Find where the given text appears and provide that cell's center as (X, Y) coordinate. 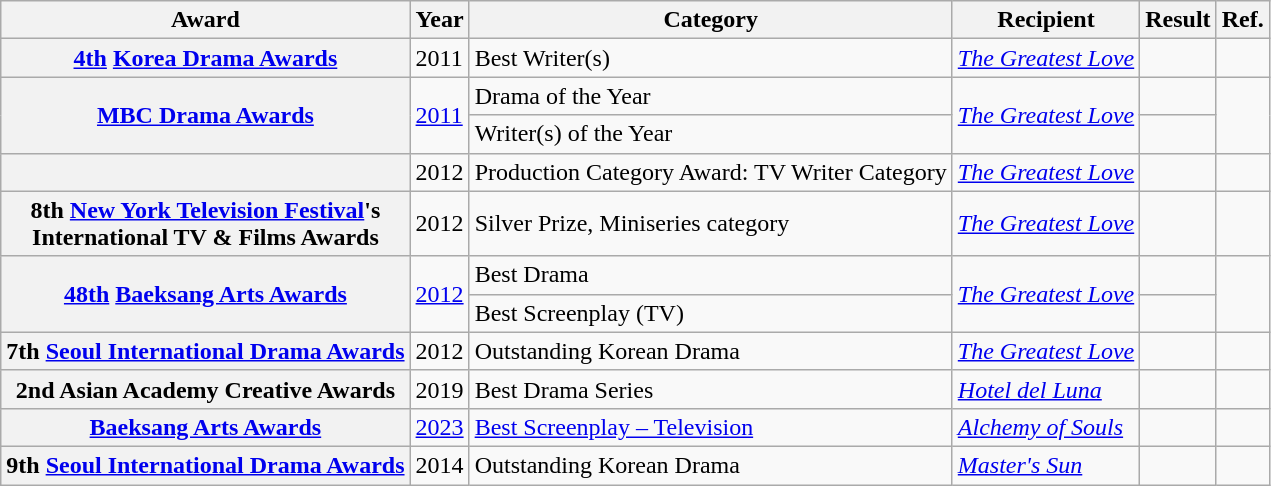
Production Category Award: TV Writer Category (710, 172)
7th Seoul International Drama Awards (206, 351)
Master's Sun (1046, 465)
Alchemy of Souls (1046, 427)
Best Drama (710, 275)
MBC Drama Awards (206, 115)
Result (1178, 20)
Category (710, 20)
2019 (440, 389)
Best Drama Series (710, 389)
Silver Prize, Miniseries category (710, 224)
4th Korea Drama Awards (206, 58)
Writer(s) of the Year (710, 134)
Baeksang Arts Awards (206, 427)
Drama of the Year (710, 96)
Hotel del Luna (1046, 389)
Best Screenplay (TV) (710, 313)
9th Seoul International Drama Awards (206, 465)
Year (440, 20)
Recipient (1046, 20)
2014 (440, 465)
8th New York Television Festival'sInternational TV & Films Awards (206, 224)
2023 (440, 427)
Best Writer(s) (710, 58)
48th Baeksang Arts Awards (206, 294)
Award (206, 20)
Best Screenplay – Television (710, 427)
2nd Asian Academy Creative Awards (206, 389)
Ref. (1242, 20)
